Find where the given text appears and provide that cell's center as (x, y) coordinate. 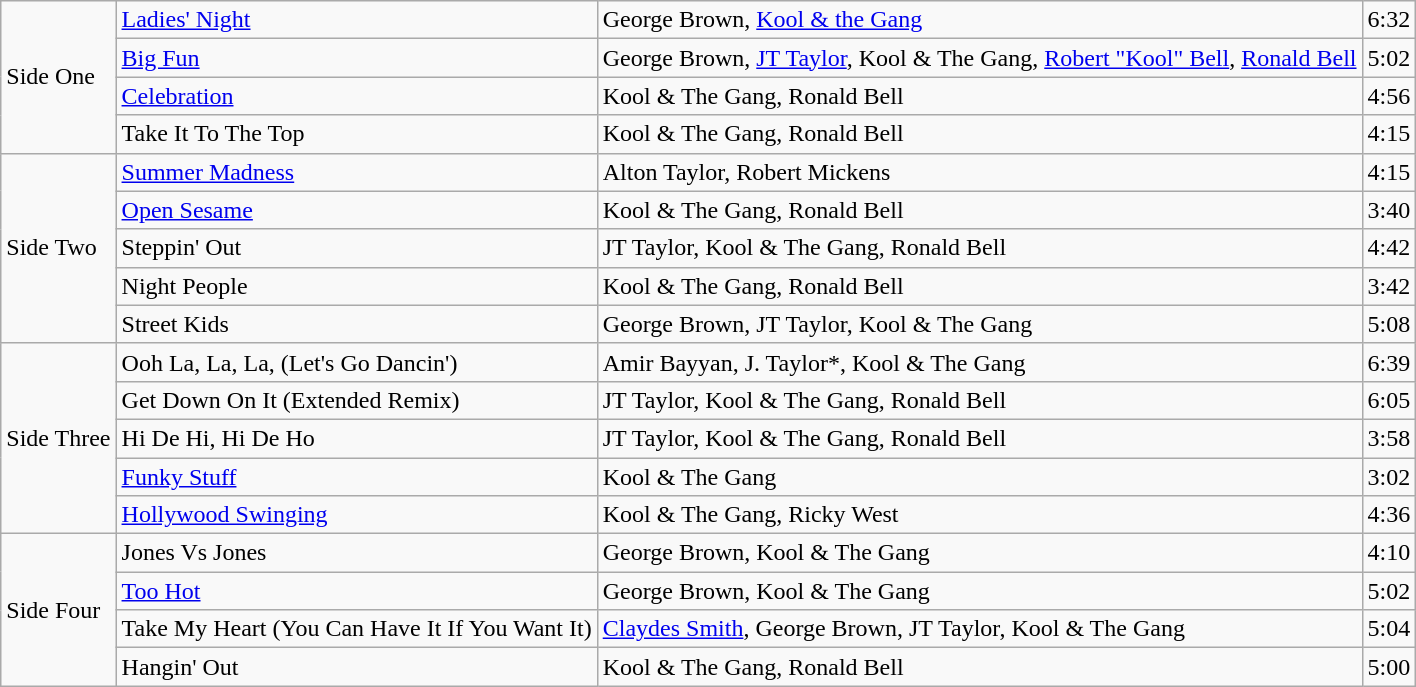
6:32 (1389, 20)
Hollywood Swinging (356, 515)
George Brown, Kool & the Gang (980, 20)
Street Kids (356, 324)
Get Down On It (Extended Remix) (356, 400)
3:58 (1389, 438)
Steppin' Out (356, 248)
6:39 (1389, 362)
Kool & The Gang, Ricky West (980, 515)
Celebration (356, 96)
Open Sesame (356, 210)
Big Fun (356, 58)
Funky Stuff (356, 477)
Too Hot (356, 591)
3:40 (1389, 210)
4:36 (1389, 515)
3:42 (1389, 286)
Ooh La, La, La, (Let's Go Dancin') (356, 362)
George Brown, JT Taylor, Kool & The Gang (980, 324)
Ladies' Night (356, 20)
5:08 (1389, 324)
5:00 (1389, 667)
Claydes Smith, George Brown, JT Taylor, Kool & The Gang (980, 629)
Side Three (58, 438)
Take It To The Top (356, 134)
6:05 (1389, 400)
Side One (58, 77)
Hangin' Out (356, 667)
Kool & The Gang (980, 477)
Alton Taylor, Robert Mickens (980, 172)
Jones Vs Jones (356, 553)
4:10 (1389, 553)
Side Two (58, 248)
3:02 (1389, 477)
Summer Madness (356, 172)
George Brown, JT Taylor, Kool & The Gang, Robert "Kool" Bell, Ronald Bell (980, 58)
4:42 (1389, 248)
Night People (356, 286)
5:04 (1389, 629)
Side Four (58, 610)
Take My Heart (You Can Have It If You Want It) (356, 629)
Hi De Hi, Hi De Ho (356, 438)
Amir Bayyan, J. Taylor*, Kool & The Gang (980, 362)
4:56 (1389, 96)
